Search for the cell housing the specified text and yield its (X, Y) center coordinate. 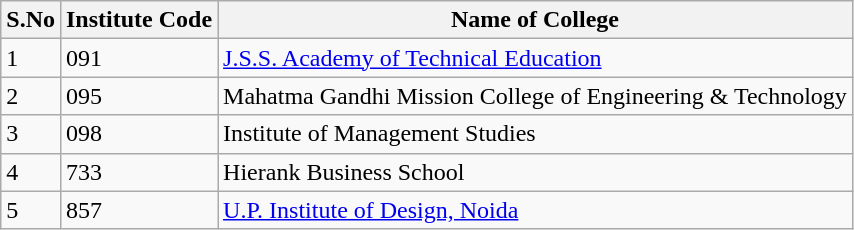
098 (138, 134)
S.No (31, 20)
3 (31, 134)
095 (138, 96)
857 (138, 210)
733 (138, 172)
Institute of Management Studies (536, 134)
U.P. Institute of Design, Noida (536, 210)
Institute Code (138, 20)
2 (31, 96)
J.S.S. Academy of Technical Education (536, 58)
Name of College (536, 20)
4 (31, 172)
Mahatma Gandhi Mission College of Engineering & Technology (536, 96)
Hierank Business School (536, 172)
1 (31, 58)
091 (138, 58)
5 (31, 210)
